Return the (x, y) coordinate for the center point of the cell that contains the specified text.  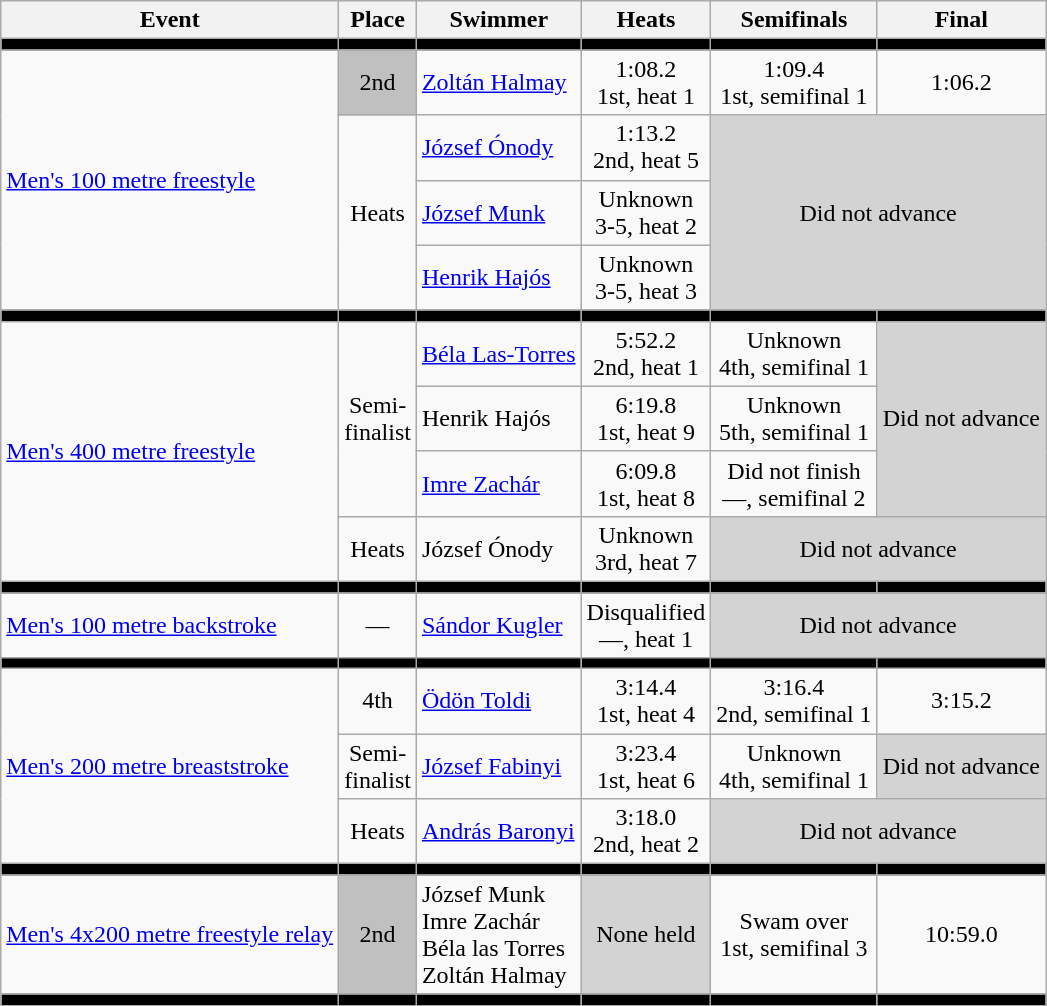
Béla Las-Torres (498, 354)
None held (646, 934)
Men's 400 metre freestyle (170, 451)
Imre Zachár (498, 484)
Did not finish —, semifinal 2 (794, 484)
1:09.4 1st, semifinal 1 (794, 82)
Swimmer (498, 20)
3:23.4 1st, heat 6 (646, 766)
Unknown 5th, semifinal 1 (794, 418)
1:13.2 2nd, heat 5 (646, 148)
Men's 4x200 metre freestyle relay (170, 934)
Disqualified —, heat 1 (646, 624)
József Fabinyi (498, 766)
3:16.4 2nd, semifinal 1 (794, 702)
6:19.8 1st, heat 9 (646, 418)
3:14.4 1st, heat 4 (646, 702)
5:52.2 2nd, heat 1 (646, 354)
3:15.2 (961, 702)
Men's 200 metre breaststroke (170, 766)
3:18.0 2nd, heat 2 (646, 832)
10:59.0 (961, 934)
Event (170, 20)
1:06.2 (961, 82)
Unknown 3rd, heat 7 (646, 548)
Zoltán Halmay (498, 82)
Ödön Toldi (498, 702)
Men's 100 metre backstroke (170, 624)
Unknown 3-5, heat 3 (646, 278)
4th (378, 702)
6:09.8 1st, heat 8 (646, 484)
— (378, 624)
András Baronyi (498, 832)
József Munk (498, 212)
Semifinals (794, 20)
József Munk Imre Zachár Béla las Torres Zoltán Halmay (498, 934)
Unknown 3-5, heat 2 (646, 212)
Place (378, 20)
Final (961, 20)
Swam over 1st, semifinal 3 (794, 934)
1:08.2 1st, heat 1 (646, 82)
Men's 100 metre freestyle (170, 180)
Sándor Kugler (498, 624)
